Capture the cell that displays the provided text and extract its [X, Y] central coordinate. 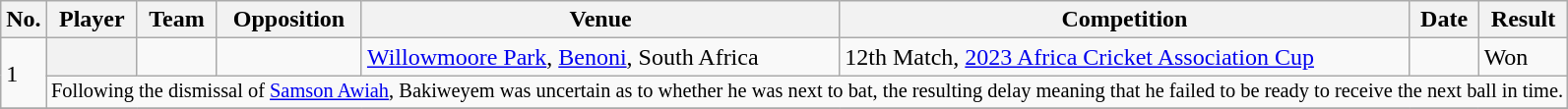
Player [92, 20]
Competition [1124, 20]
12th Match, 2023 Africa Cricket Association Cup [1124, 57]
Willowmoore Park, Benoni, South Africa [600, 57]
1 [24, 74]
Won [1524, 57]
Venue [600, 20]
Result [1524, 20]
Opposition [289, 20]
No. [24, 20]
Date [1444, 20]
Team [176, 20]
